Find where the given text appears and provide that cell's center as [x, y] coordinate. 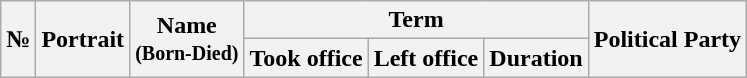
Political Party [667, 39]
Portrait [83, 39]
Name(Born-Died) [187, 39]
Term [416, 20]
№ [18, 39]
Took office [306, 58]
Duration [536, 58]
Left office [426, 58]
